Determine the [x, y] coordinate at the center of the cell enclosing the given text.  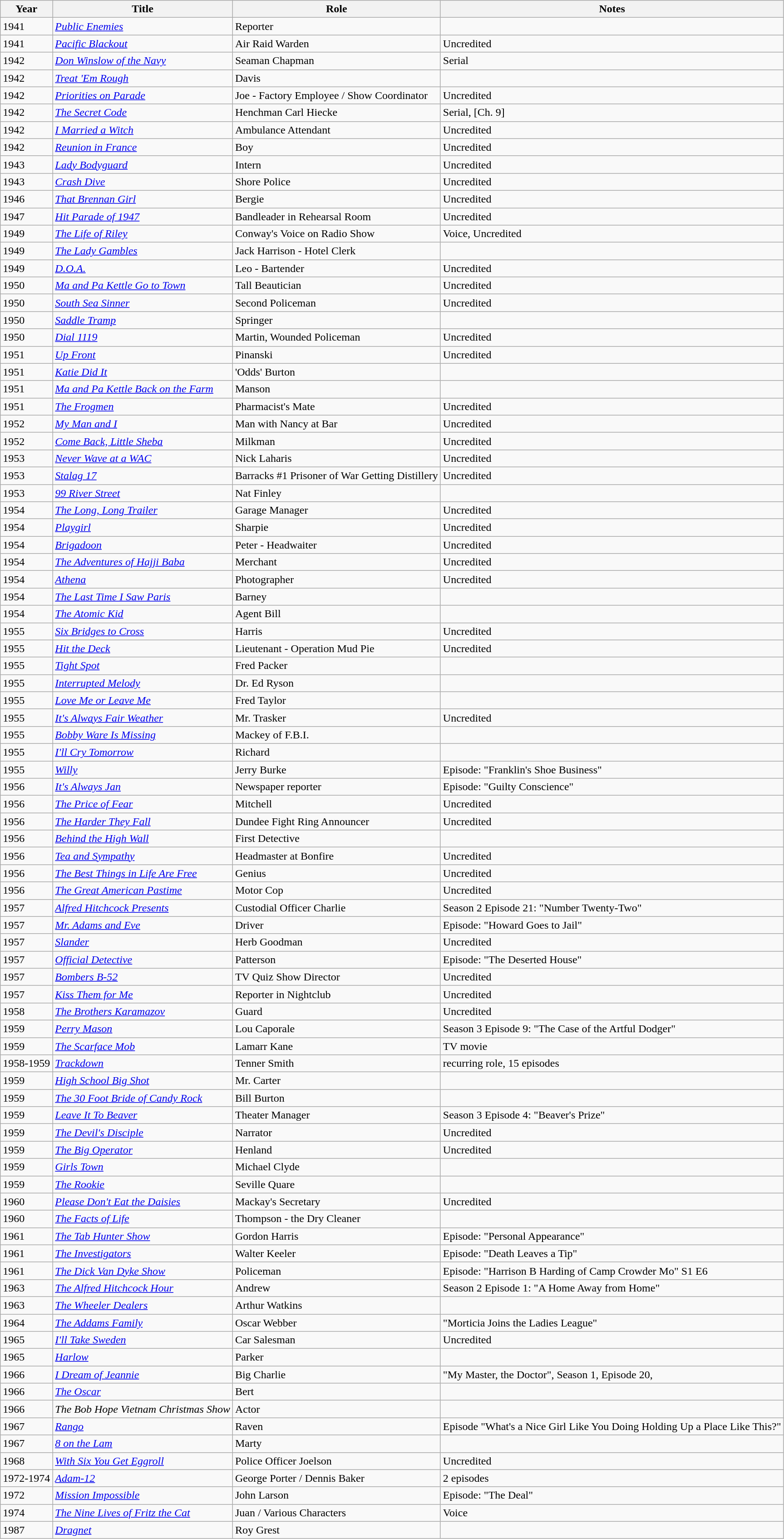
Never Wave at a WAC [143, 458]
Leo - Bartender [336, 268]
Trackdown [143, 1064]
Treat 'Em Rough [143, 78]
Conway's Voice on Radio Show [336, 234]
Episode: "Franklin's Shoe Business" [612, 770]
Parker [336, 1357]
8 on the Lam [143, 1444]
The Life of Riley [143, 234]
Jack Harrison - Hotel Clerk [336, 251]
Rango [143, 1426]
Love Me or Leave Me [143, 700]
Fred Taylor [336, 700]
Season 2 Episode 21: "Number Twenty-Two" [612, 908]
The Lady Gambles [143, 251]
Dial 1119 [143, 337]
Dr. Ed Ryson [336, 683]
The Great American Pastime [143, 891]
Season 3 Episode 9: "The Case of the Artful Dodger" [612, 1029]
Henchman Carl Hiecke [336, 113]
Slander [143, 942]
The Price of Fear [143, 804]
1946 [26, 199]
Marty [336, 1444]
Priorities on Parade [143, 95]
Mr. Trasker [336, 718]
Fred Packer [336, 666]
The Long, Long Trailer [143, 510]
Photographer [336, 579]
Michael Clyde [336, 1167]
Newspaper reporter [336, 787]
Athena [143, 579]
Bombers B-52 [143, 977]
Pinanski [336, 355]
Episode: "The Deal" [612, 1495]
Genius [336, 873]
1974 [26, 1513]
Pharmacist's Mate [336, 406]
Kiss Them for Me [143, 994]
Bert [336, 1392]
D.O.A. [143, 268]
Playgirl [143, 528]
Please Don't Eat the Daisies [143, 1202]
The Tab Hunter Show [143, 1236]
TV Quiz Show Director [336, 977]
Adam-12 [143, 1478]
1968 [26, 1461]
Air Raid Warden [336, 44]
Episode: "Death Leaves a Tip" [612, 1253]
Dragnet [143, 1530]
1958-1959 [26, 1064]
I Dream of Jeannie [143, 1375]
The Devil's Disciple [143, 1133]
Car Salesman [336, 1340]
Agent Bill [336, 614]
I'll Cry Tomorrow [143, 752]
The Atomic Kid [143, 614]
1964 [26, 1323]
Year [26, 9]
Episode: "Howard Goes to Jail" [612, 925]
The Rookie [143, 1184]
Bandleader in Rehearsal Room [336, 217]
The Alfred Hitchcock Hour [143, 1288]
Manson [336, 389]
Mitchell [336, 804]
The Scarface Mob [143, 1046]
Episode: "The Deserted House" [612, 960]
Lou Caporale [336, 1029]
Mr. Carter [336, 1081]
recurring role, 15 episodes [612, 1064]
Willy [143, 770]
Voice [612, 1513]
Come Back, Little Sheba [143, 441]
High School Big Shot [143, 1081]
Reporter in Nightclub [336, 994]
Andrew [336, 1288]
Tea and Sympathy [143, 856]
Barracks #1 Prisoner of War Getting Distillery [336, 475]
The Adventures of Hajji Baba [143, 562]
Six Bridges to Cross [143, 631]
Serial, [Ch. 9] [612, 113]
Patterson [336, 960]
Herb Goodman [336, 942]
Intern [336, 164]
The Best Things in Life Are Free [143, 873]
Driver [336, 925]
Shore Police [336, 182]
Interrupted Melody [143, 683]
The Bob Hope Vietnam Christmas Show [143, 1409]
Henland [336, 1150]
John Larson [336, 1495]
Hit the Deck [143, 648]
Saddle Tramp [143, 320]
The Harder They Fall [143, 821]
Perry Mason [143, 1029]
The Brothers Karamazov [143, 1011]
Harris [336, 631]
Mr. Adams and Eve [143, 925]
Oscar Webber [336, 1323]
Roy Grest [336, 1530]
Voice, Uncredited [612, 234]
Dundee Fight Ring Announcer [336, 821]
Public Enemies [143, 26]
Official Detective [143, 960]
Girls Town [143, 1167]
1972 [26, 1495]
Springer [336, 320]
Stalag 17 [143, 475]
Actor [336, 1409]
Tall Beautician [336, 286]
Narrator [336, 1133]
That Brennan Girl [143, 199]
Custodial Officer Charlie [336, 908]
The Frogmen [143, 406]
Jerry Burke [336, 770]
Sharpie [336, 528]
The Facts of Life [143, 1219]
"My Master, the Doctor", Season 1, Episode 20, [612, 1375]
Raven [336, 1426]
Barney [336, 597]
Milkman [336, 441]
Seaman Chapman [336, 61]
Policeman [336, 1271]
Walter Keeler [336, 1253]
Gordon Harris [336, 1236]
Title [143, 9]
Mission Impossible [143, 1495]
Peter - Headwaiter [336, 545]
The Oscar [143, 1392]
Reporter [336, 26]
Arthur Watkins [336, 1305]
Motor Cop [336, 891]
Leave It To Beaver [143, 1115]
Tight Spot [143, 666]
Bergie [336, 199]
Season 3 Episode 4: "Beaver's Prize" [612, 1115]
Bill Burton [336, 1098]
Big Charlie [336, 1375]
Guard [336, 1011]
Juan / Various Characters [336, 1513]
The Addams Family [143, 1323]
Up Front [143, 355]
Lamarr Kane [336, 1046]
Episode "What's a Nice Girl Like You Doing Holding Up a Place Like This?" [612, 1426]
1972-1974 [26, 1478]
1987 [26, 1530]
It's Always Fair Weather [143, 718]
Episode: "Personal Appearance" [612, 1236]
Thompson - the Dry Cleaner [336, 1219]
Mackay's Secretary [336, 1202]
The Wheeler Dealers [143, 1305]
2 episodes [612, 1478]
Reunion in France [143, 147]
TV movie [612, 1046]
Pacific Blackout [143, 44]
Ambulance Attendant [336, 130]
The Big Operator [143, 1150]
Boy [336, 147]
Ma and Pa Kettle Go to Town [143, 286]
99 River Street [143, 493]
Seville Quare [336, 1184]
Second Policeman [336, 303]
Man with Nancy at Bar [336, 424]
I'll Take Sweden [143, 1340]
Episode: "Guilty Conscience" [612, 787]
Garage Manager [336, 510]
The Secret Code [143, 113]
Season 2 Episode 1: "A Home Away from Home" [612, 1288]
Don Winslow of the Navy [143, 61]
Martin, Wounded Policeman [336, 337]
I Married a Witch [143, 130]
Nick Laharis [336, 458]
It's Always Jan [143, 787]
Merchant [336, 562]
Brigadoon [143, 545]
Lady Bodyguard [143, 164]
The Last Time I Saw Paris [143, 597]
First Detective [336, 839]
Ma and Pa Kettle Back on the Farm [143, 389]
Davis [336, 78]
Headmaster at Bonfire [336, 856]
Episode: "Harrison B Harding of Camp Crowder Mo" S1 E6 [612, 1271]
Notes [612, 9]
Harlow [143, 1357]
The 30 Foot Bride of Candy Rock [143, 1098]
With Six You Get Eggroll [143, 1461]
Joe - Factory Employee / Show Coordinator [336, 95]
Lieutenant - Operation Mud Pie [336, 648]
Tenner Smith [336, 1064]
Serial [612, 61]
Theater Manager [336, 1115]
Richard [336, 752]
Mackey of F.B.I. [336, 735]
The Nine Lives of Fritz the Cat [143, 1513]
Alfred Hitchcock Presents [143, 908]
The Investigators [143, 1253]
Police Officer Joelson [336, 1461]
Nat Finley [336, 493]
George Porter / Dennis Baker [336, 1478]
"Morticia Joins the Ladies League" [612, 1323]
My Man and I [143, 424]
Katie Did It [143, 372]
The Dick Van Dyke Show [143, 1271]
South Sea Sinner [143, 303]
Behind the High Wall [143, 839]
Crash Dive [143, 182]
'Odds' Burton [336, 372]
1958 [26, 1011]
1947 [26, 217]
Hit Parade of 1947 [143, 217]
Role [336, 9]
Bobby Ware Is Missing [143, 735]
